Pinpoint the cell where the given text exists, returning its (x, y) midpoint coordinate. 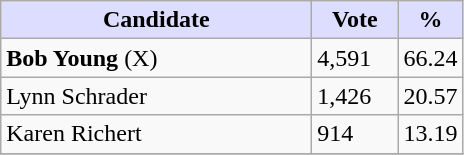
Vote (355, 20)
20.57 (430, 96)
Karen Richert (156, 134)
914 (355, 134)
4,591 (355, 58)
% (430, 20)
Bob Young (X) (156, 58)
Lynn Schrader (156, 96)
1,426 (355, 96)
66.24 (430, 58)
13.19 (430, 134)
Candidate (156, 20)
